Pinpoint the cell where the given text exists, returning its (X, Y) midpoint coordinate. 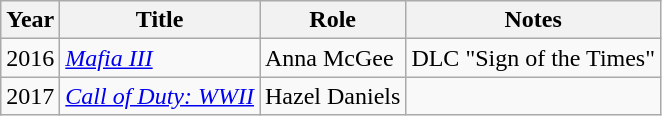
Role (333, 20)
2017 (30, 96)
Anna McGee (333, 58)
Mafia III (160, 58)
Title (160, 20)
Notes (534, 20)
Year (30, 20)
Hazel Daniels (333, 96)
Call of Duty: WWII (160, 96)
DLC "Sign of the Times" (534, 58)
2016 (30, 58)
